Return the [X, Y] coordinate for the center point of the cell that contains the specified text.  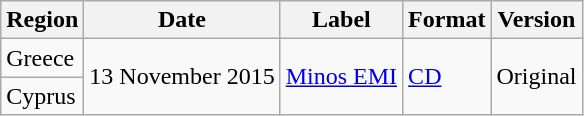
Label [341, 20]
Minos EMI [341, 77]
Version [536, 20]
Format [447, 20]
Date [182, 20]
Region [42, 20]
Original [536, 77]
CD [447, 77]
13 November 2015 [182, 77]
Greece [42, 58]
Cyprus [42, 96]
